Provide the (x, y) coordinate of the cell's center where the given text is located.  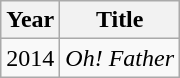
2014 (30, 58)
Year (30, 20)
Title (120, 20)
Oh! Father (120, 58)
